Pinpoint the cell where the given text exists, returning its (X, Y) midpoint coordinate. 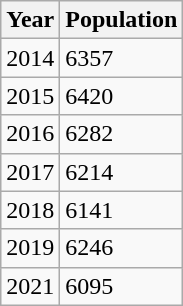
6141 (122, 210)
Year (30, 20)
2015 (30, 96)
Population (122, 20)
6246 (122, 248)
6282 (122, 134)
2014 (30, 58)
6214 (122, 172)
2018 (30, 210)
6095 (122, 286)
2019 (30, 248)
2017 (30, 172)
6357 (122, 58)
2016 (30, 134)
2021 (30, 286)
6420 (122, 96)
